For the text-containing cell, return its midpoint in (x, y) coordinate format. 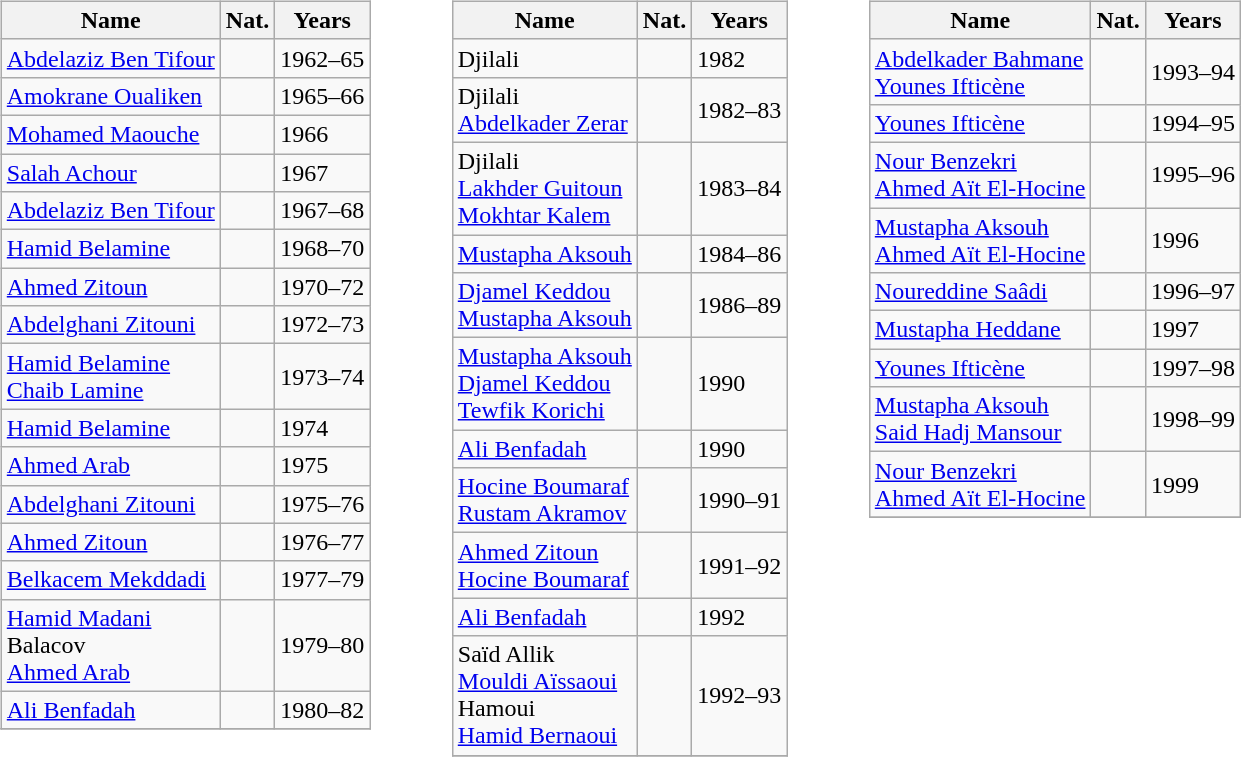
Salah Achour (110, 173)
Noureddine Saâdi (980, 292)
Djilali (544, 58)
1975 (322, 466)
DjilaliLakhder GuitounMokhtar Kalem (544, 188)
1967–68 (322, 211)
1979–80 (322, 645)
Saïd AllikMouldi AïssaouiHamouiHamid Bernaoui (544, 696)
1986–89 (740, 306)
1992–93 (740, 696)
Hamid MadaniBalacovAhmed Arab (110, 645)
1990–91 (740, 500)
1997 (1192, 330)
1973–74 (322, 376)
1994–95 (1192, 123)
1996 (1192, 240)
Mustapha AksouhSaid Hadj Mansour (980, 420)
Hamid BelamineChaib Lamine (110, 376)
1984–86 (740, 253)
Mohamed Maouche (110, 134)
1998–99 (1192, 420)
Amokrane Oualiken (110, 96)
1999 (1192, 484)
1976–77 (322, 542)
Hocine BoumarafRustam Akramov (544, 500)
Mustapha AksouhDjamel KeddouTewfik Korichi (544, 384)
Mustapha AksouhAhmed Aït El-Hocine (980, 240)
Belkacem Mekddadi (110, 580)
1996–97 (1192, 292)
1991–92 (740, 566)
1967 (322, 173)
1966 (322, 134)
1982 (740, 58)
1965–66 (322, 96)
Ahmed Arab (110, 466)
1962–65 (322, 58)
1995–96 (1192, 174)
Ahmed ZitounHocine Boumaraf (544, 566)
1997–98 (1192, 368)
DjilaliAbdelkader Zerar (544, 110)
Mustapha Aksouh (544, 253)
1974 (322, 428)
Djamel KeddouMustapha Aksouh (544, 306)
1968–70 (322, 249)
1982–83 (740, 110)
1975–76 (322, 504)
Mustapha Heddane (980, 330)
Abdelkader BahmaneYounes Ifticène (980, 72)
1980–82 (322, 710)
1977–79 (322, 580)
1970–72 (322, 287)
1983–84 (740, 188)
1972–73 (322, 325)
1993–94 (1192, 72)
1992 (740, 617)
